Return the [X, Y] coordinate for the center point of the cell that contains the specified text.  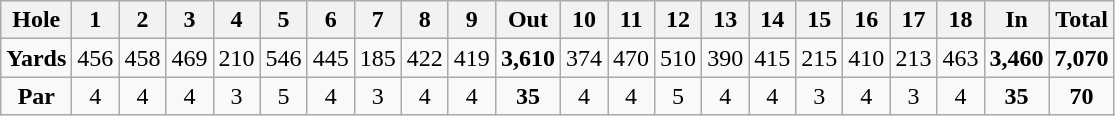
415 [772, 58]
9 [472, 20]
12 [678, 20]
Out [528, 20]
7 [378, 20]
2 [142, 20]
13 [726, 20]
456 [96, 58]
470 [632, 58]
7,070 [1082, 58]
3,610 [528, 58]
3,460 [1016, 58]
185 [378, 58]
410 [866, 58]
6 [330, 20]
390 [726, 58]
Yards [36, 58]
15 [820, 20]
419 [472, 58]
8 [424, 20]
215 [820, 58]
1 [96, 20]
546 [284, 58]
458 [142, 58]
16 [866, 20]
213 [914, 58]
17 [914, 20]
445 [330, 58]
510 [678, 58]
14 [772, 20]
Total [1082, 20]
In [1016, 20]
10 [584, 20]
463 [960, 58]
Hole [36, 20]
11 [632, 20]
469 [190, 58]
Par [36, 96]
18 [960, 20]
70 [1082, 96]
422 [424, 58]
210 [236, 58]
374 [584, 58]
